Provide the [X, Y] coordinate of the cell's center where the given text is located.  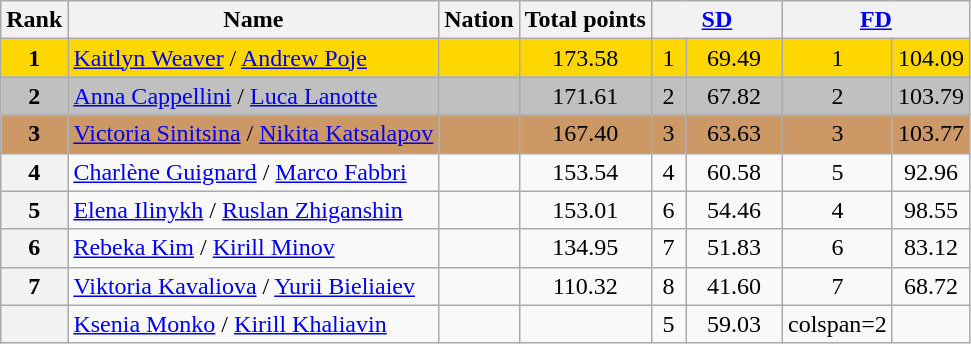
FD [876, 20]
110.32 [585, 286]
63.63 [734, 134]
colspan=2 [837, 324]
Kaitlyn Weaver / Andrew Poje [254, 58]
153.54 [585, 172]
41.60 [734, 286]
92.96 [930, 172]
173.58 [585, 58]
Rank [34, 20]
Anna Cappellini / Luca Lanotte [254, 96]
103.77 [930, 134]
8 [668, 286]
167.40 [585, 134]
Elena Ilinykh / Ruslan Zhiganshin [254, 210]
69.49 [734, 58]
83.12 [930, 248]
153.01 [585, 210]
67.82 [734, 96]
Charlène Guignard / Marco Fabbri [254, 172]
Total points [585, 20]
Viktoria Kavaliova / Yurii Bieliaiev [254, 286]
Rebeka Kim / Kirill Minov [254, 248]
104.09 [930, 58]
Name [254, 20]
134.95 [585, 248]
54.46 [734, 210]
68.72 [930, 286]
103.79 [930, 96]
Ksenia Monko / Kirill Khaliavin [254, 324]
51.83 [734, 248]
SD [716, 20]
59.03 [734, 324]
Nation [479, 20]
171.61 [585, 96]
98.55 [930, 210]
Victoria Sinitsina / Nikita Katsalapov [254, 134]
60.58 [734, 172]
